Identify which cell holds the provided text, then report its [x, y] central coordinate. 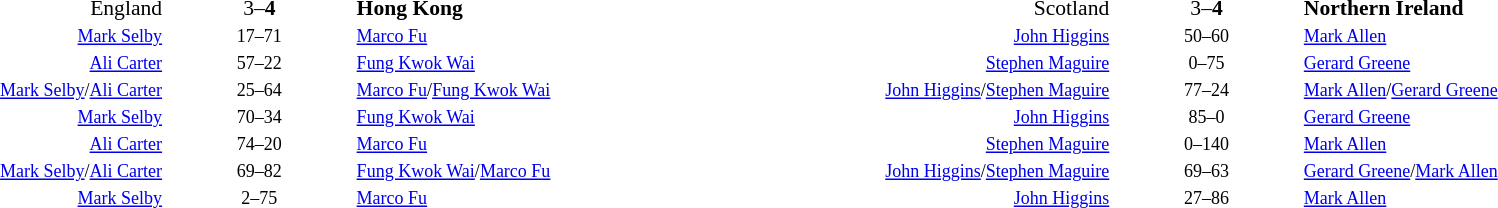
57–22 [260, 64]
85–0 [1206, 118]
0–140 [1206, 145]
69–63 [1206, 172]
0–75 [1206, 64]
74–20 [260, 145]
50–60 [1206, 37]
25–64 [260, 91]
69–82 [260, 172]
Fung Kwok Wai/Marco Fu [544, 172]
77–24 [1206, 91]
Marco Fu/Fung Kwok Wai [544, 91]
70–34 [260, 118]
17–71 [260, 37]
